Return [X, Y] of the center of cell containing provided text 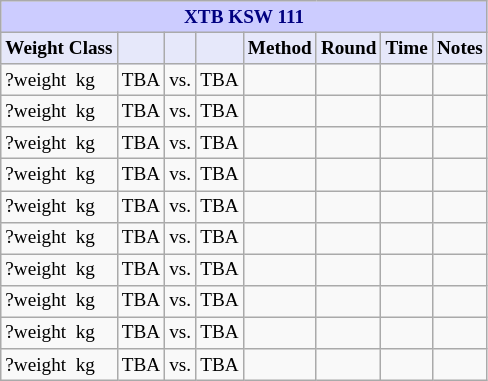
Round [348, 48]
Weight Class [59, 48]
Time [406, 48]
Notes [460, 48]
XTB KSW 111 [244, 17]
Method [280, 48]
